Scan for the cell matching the given text and deliver its [X, Y] coordinate at center. 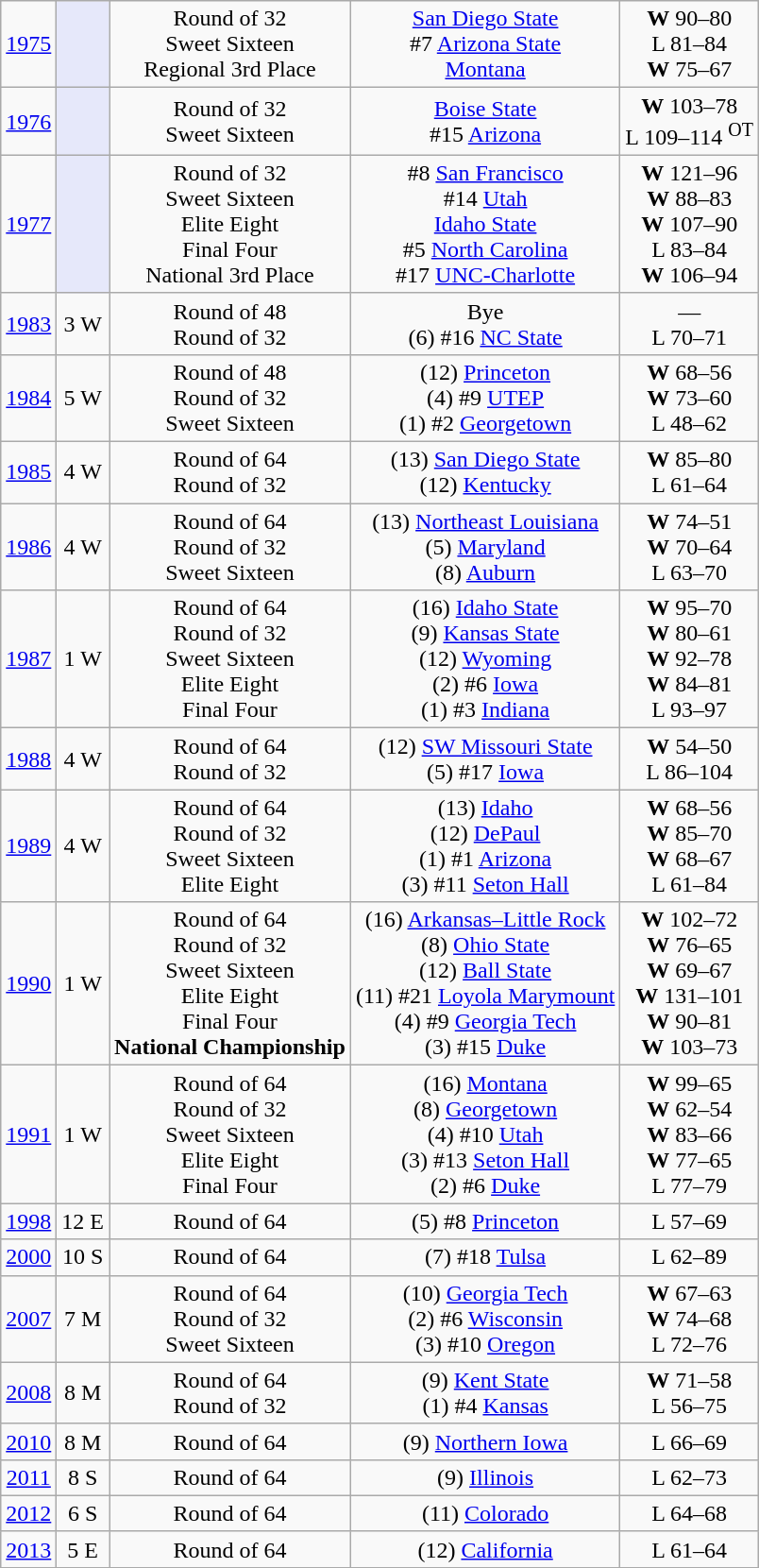
1983 [28, 323]
1991 [28, 1134]
L 62–73 [689, 1477]
(16) Montana(8) Georgetown(4) #10 Utah(3) #13 Seton Hall(2) #6 Duke [485, 1134]
8 S [83, 1477]
Round of 32Sweet Sixteen [230, 122]
2011 [28, 1477]
W 71–58L 56–75 [689, 1392]
W 121–96W 88–83W 107–90L 83–84W 106–94 [689, 224]
1976 [28, 122]
1990 [28, 984]
1989 [28, 846]
(13) Northeast Louisiana(5) Maryland(8) Auburn [485, 547]
W 99–65W 62–54W 83–66W 77–65L 77–79 [689, 1134]
Round of 64Round of 32Sweet SixteenElite EightFinal FourNational Championship [230, 984]
2000 [28, 1257]
Round of 64Round of 32Sweet SixteenElite Eight [230, 846]
1977 [28, 224]
Round of 48Round of 32Sweet Sixteen [230, 398]
(5) #8 Princeton [485, 1221]
(16) Idaho State(9) Kansas State(12) Wyoming(2) #6 Iowa(1) #3 Indiana [485, 659]
(12) SW Missouri State(5) #17 Iowa [485, 759]
W 67–63W 74–68L 72–76 [689, 1319]
#8 San Francisco#14 UtahIdaho State#5 North Carolina#17 UNC-Charlotte [485, 224]
(9) Kent State(1) #4 Kansas [485, 1392]
2012 [28, 1513]
W 90–80L 81–84W 75–67 [689, 44]
W 103–78L 109–114 OT [689, 122]
W 95–70W 80–61W 92–78W 84–81L 93–97 [689, 659]
2007 [28, 1319]
(16) Arkansas–Little Rock(8) Ohio State(12) Ball State(11) #21 Loyola Marymount (4) #9 Georgia Tech(3) #15 Duke [485, 984]
1986 [28, 547]
(9) Illinois [485, 1477]
2010 [28, 1441]
Round of 32Sweet SixteenElite EightFinal FourNational 3rd Place [230, 224]
W 68–56W 73–60L 48–62 [689, 398]
W 74–51W 70–64L 63–70 [689, 547]
2008 [28, 1392]
L 64–68 [689, 1513]
1975 [28, 44]
(9) Northern Iowa [485, 1441]
1985 [28, 472]
—L 70–71 [689, 323]
(13) Idaho(12) DePaul(1) #1 Arizona(3) #11 Seton Hall [485, 846]
(11) Colorado [485, 1513]
W 54–50L 86–104 [689, 759]
(12) California [485, 1549]
12 E [83, 1221]
1998 [28, 1221]
(13) San Diego State(12) Kentucky [485, 472]
10 S [83, 1257]
2013 [28, 1549]
5 E [83, 1549]
1988 [28, 759]
(10) Georgia Tech(2) #6 Wisconsin(3) #10 Oregon [485, 1319]
(12) Princeton(4) #9 UTEP(1) #2 Georgetown [485, 398]
L 61–64 [689, 1549]
W 68–56W 85–70W 68–67L 61–84 [689, 846]
(7) #18 Tulsa [485, 1257]
1984 [28, 398]
L 57–69 [689, 1221]
Round of 48Round of 32 [230, 323]
1987 [28, 659]
L 62–89 [689, 1257]
Bye(6) #16 NC State [485, 323]
W 102–72W 76–65W 69–67W 131–101W 90–81W 103–73 [689, 984]
L 66–69 [689, 1441]
Boise State#15 Arizona [485, 122]
7 M [83, 1319]
6 S [83, 1513]
Round of 32Sweet SixteenRegional 3rd Place [230, 44]
San Diego State#7 Arizona StateMontana [485, 44]
5 W [83, 398]
3 W [83, 323]
W 85–80L 61–64 [689, 472]
